Output the [x, y] coordinate of the center of the cell containing the given text.  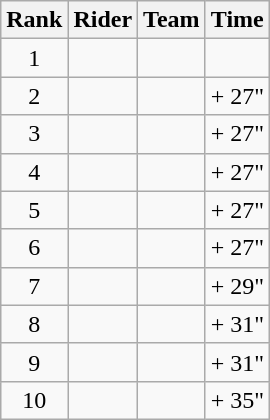
9 [34, 362]
+ 29" [237, 286]
4 [34, 172]
2 [34, 96]
3 [34, 134]
Rider [103, 20]
Rank [34, 20]
10 [34, 400]
7 [34, 286]
6 [34, 248]
Team [172, 20]
1 [34, 58]
Time [237, 20]
8 [34, 324]
5 [34, 210]
+ 35" [237, 400]
